Provide the (x, y) coordinate of the cell's center where the given text is located.  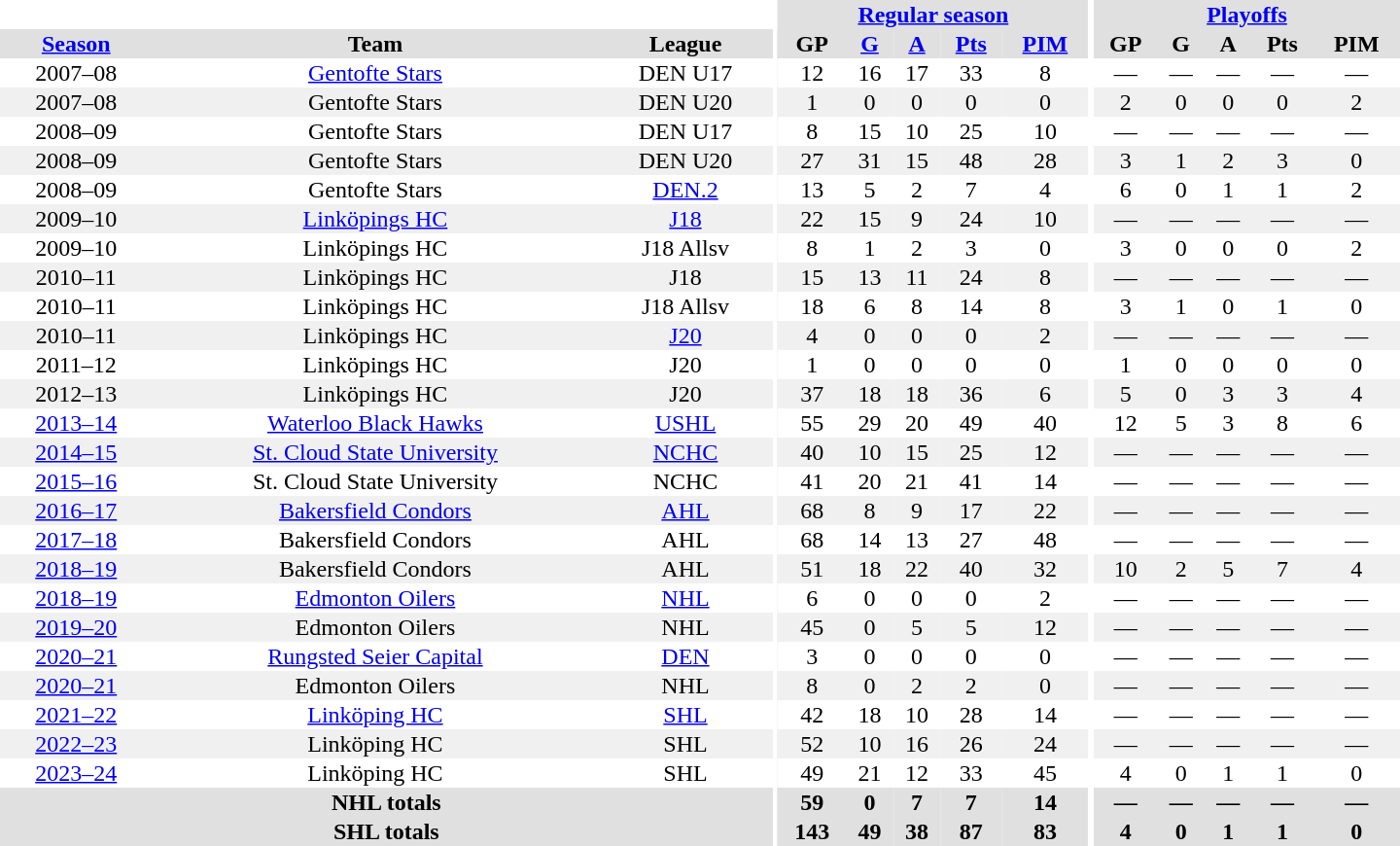
2011–12 (76, 365)
26 (970, 744)
Waterloo Black Hawks (375, 423)
52 (812, 744)
Rungsted Seier Capital (375, 656)
USHL (684, 423)
59 (812, 802)
Playoffs (1246, 15)
2017–18 (76, 540)
DEN.2 (684, 190)
51 (812, 569)
37 (812, 394)
Season (76, 44)
38 (918, 831)
Regular season (933, 15)
36 (970, 394)
42 (812, 715)
31 (869, 160)
83 (1044, 831)
SHL totals (387, 831)
2012–13 (76, 394)
2023–24 (76, 773)
2013–14 (76, 423)
2021–22 (76, 715)
2022–23 (76, 744)
2019–20 (76, 627)
NHL totals (387, 802)
Team (375, 44)
DEN (684, 656)
2016–17 (76, 511)
2015–16 (76, 481)
143 (812, 831)
2014–15 (76, 452)
11 (918, 277)
League (684, 44)
29 (869, 423)
55 (812, 423)
87 (970, 831)
32 (1044, 569)
